Return the [X, Y] coordinate for the center point of the cell that contains the specified text.  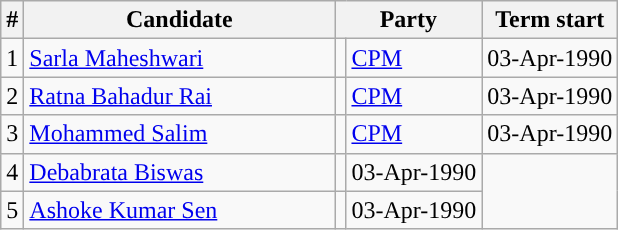
Ashoke Kumar Sen [180, 210]
Debabrata Biswas [180, 172]
# [12, 20]
Candidate [180, 20]
Party [408, 20]
2 [12, 96]
4 [12, 172]
Ratna Bahadur Rai [180, 96]
Term start [550, 20]
Sarla Maheshwari [180, 58]
5 [12, 210]
3 [12, 134]
1 [12, 58]
Mohammed Salim [180, 134]
